For the text-containing cell, return its midpoint in [x, y] coordinate format. 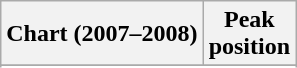
Peakposition [249, 34]
Chart (2007–2008) [102, 34]
